Scan for the cell matching the given text and deliver its [x, y] coordinate at center. 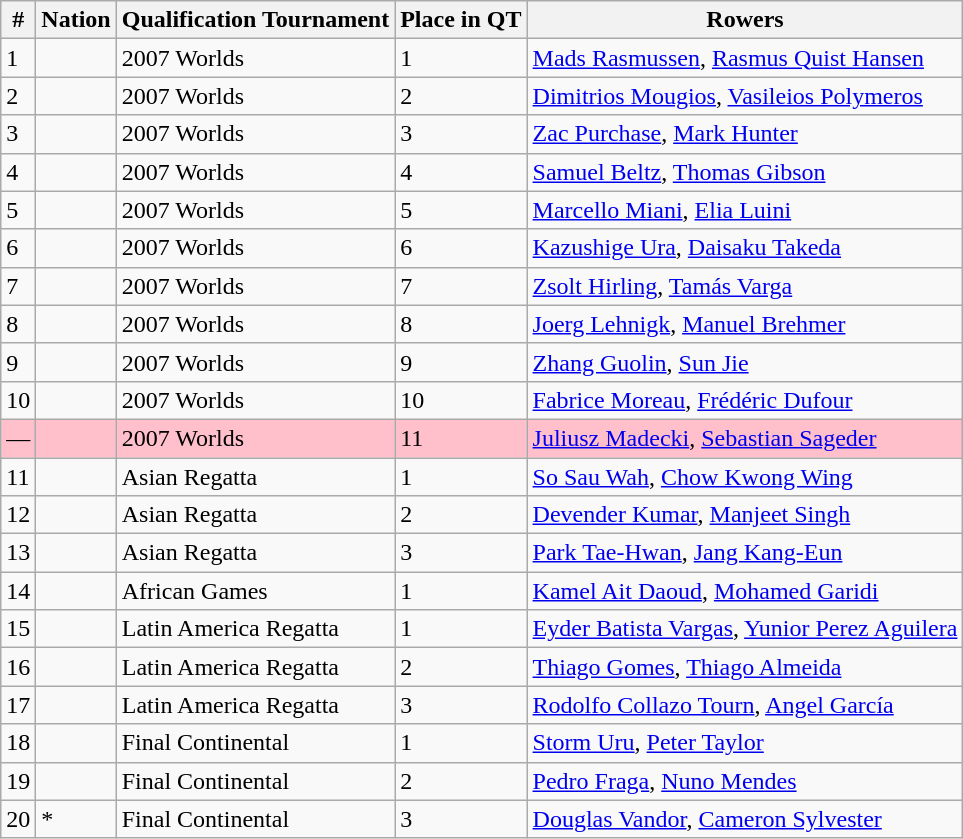
Place in QT [461, 20]
Devender Kumar, Manjeet Singh [745, 515]
So Sau Wah, Chow Kwong Wing [745, 477]
Samuel Beltz, Thomas Gibson [745, 172]
17 [18, 705]
Nation [76, 20]
* [76, 819]
12 [18, 515]
Thiago Gomes, Thiago Almeida [745, 667]
Qualification Tournament [255, 20]
Park Tae-Hwan, Jang Kang-Eun [745, 553]
Pedro Fraga, Nuno Mendes [745, 781]
# [18, 20]
Kazushige Ura, Daisaku Takeda [745, 248]
Zsolt Hirling, Tamás Varga [745, 286]
18 [18, 743]
Dimitrios Mougios, Vasileios Polymeros [745, 96]
Mads Rasmussen, Rasmus Quist Hansen [745, 58]
19 [18, 781]
20 [18, 819]
Rodolfo Collazo Tourn, Angel García [745, 705]
13 [18, 553]
Marcello Miani, Elia Luini [745, 210]
Fabrice Moreau, Frédéric Dufour [745, 400]
African Games [255, 591]
Zhang Guolin, Sun Jie [745, 362]
— [18, 438]
Kamel Ait Daoud, Mohamed Garidi [745, 591]
16 [18, 667]
Joerg Lehnigk, Manuel Brehmer [745, 324]
Juliusz Madecki, Sebastian Sageder [745, 438]
Storm Uru, Peter Taylor [745, 743]
Zac Purchase, Mark Hunter [745, 134]
Rowers [745, 20]
Douglas Vandor, Cameron Sylvester [745, 819]
15 [18, 629]
14 [18, 591]
Eyder Batista Vargas, Yunior Perez Aguilera [745, 629]
